Return [X, Y] of the center of cell containing provided text 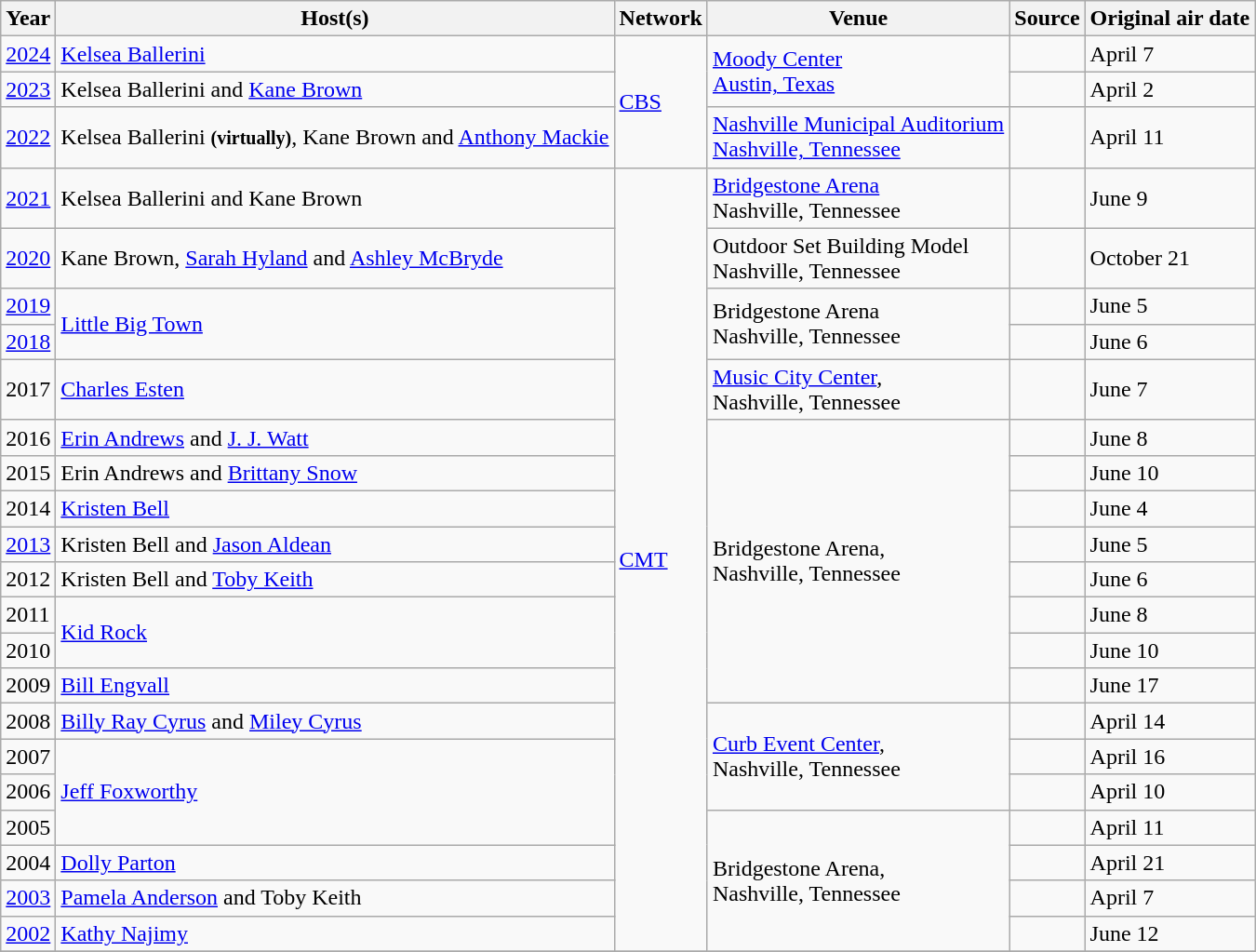
Kelsea Ballerini [335, 54]
Erin Andrews and Brittany Snow [335, 473]
Jeff Foxworthy [335, 792]
2011 [28, 615]
April 16 [1170, 757]
June 9 [1170, 197]
2012 [28, 580]
2010 [28, 650]
2023 [28, 89]
2015 [28, 473]
Erin Andrews and J. J. Watt [335, 437]
Nashville Municipal AuditoriumNashville, Tennessee [858, 138]
Music City Center,Nashville, Tennessee [858, 389]
April 14 [1170, 721]
Kathy Najimy [335, 933]
April 21 [1170, 863]
2009 [28, 686]
2005 [28, 827]
2021 [28, 197]
April 10 [1170, 792]
2024 [28, 54]
Bill Engvall [335, 686]
Outdoor Set Building ModelNashville, Tennessee [858, 259]
Kristen Bell and Jason Aldean [335, 544]
June 4 [1170, 508]
Kane Brown, Sarah Hyland and Ashley McBryde [335, 259]
Network [661, 19]
2014 [28, 508]
CMT [661, 559]
2013 [28, 544]
June 17 [1170, 686]
Billy Ray Cyrus and Miley Cyrus [335, 721]
Kristen Bell and Toby Keith [335, 580]
Source [1048, 19]
CBS [661, 102]
2022 [28, 138]
June 7 [1170, 389]
Curb Event Center,Nashville, Tennessee [858, 757]
Dolly Parton [335, 863]
Moody CenterAustin, Texas [858, 72]
2002 [28, 933]
2017 [28, 389]
2008 [28, 721]
2006 [28, 792]
Original air date [1170, 19]
Host(s) [335, 19]
October 21 [1170, 259]
Kid Rock [335, 633]
2003 [28, 898]
Little Big Town [335, 324]
Kelsea Ballerini (virtually), Kane Brown and Anthony Mackie [335, 138]
2019 [28, 306]
Venue [858, 19]
Year [28, 19]
2020 [28, 259]
2007 [28, 757]
Pamela Anderson and Toby Keith [335, 898]
2004 [28, 863]
2018 [28, 342]
2016 [28, 437]
June 12 [1170, 933]
Kristen Bell [335, 508]
April 2 [1170, 89]
Charles Esten [335, 389]
